Pinpoint the cell where the given text exists, returning its (X, Y) midpoint coordinate. 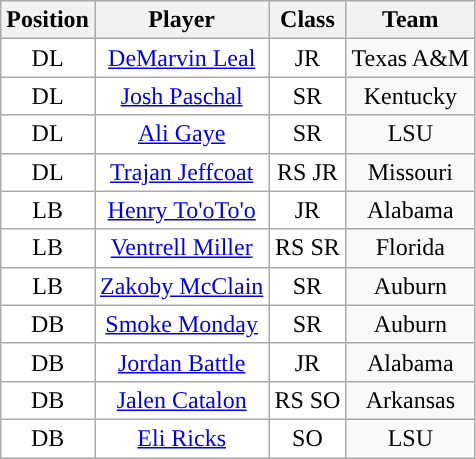
Player (181, 20)
RS SR (308, 248)
Jalen Catalon (181, 400)
Ventrell Miller (181, 248)
SO (308, 438)
Eli Ricks (181, 438)
Smoke Monday (181, 324)
Trajan Jeffcoat (181, 172)
Henry To'oTo'o (181, 210)
Arkansas (410, 400)
Team (410, 20)
Kentucky (410, 96)
RS JR (308, 172)
Texas A&M (410, 58)
Class (308, 20)
DeMarvin Leal (181, 58)
Florida (410, 248)
Zakoby McClain (181, 286)
RS SO (308, 400)
Ali Gaye (181, 134)
Position (48, 20)
Josh Paschal (181, 96)
Jordan Battle (181, 362)
Missouri (410, 172)
